Determine the [x, y] coordinate at the center of the cell enclosing the given text.  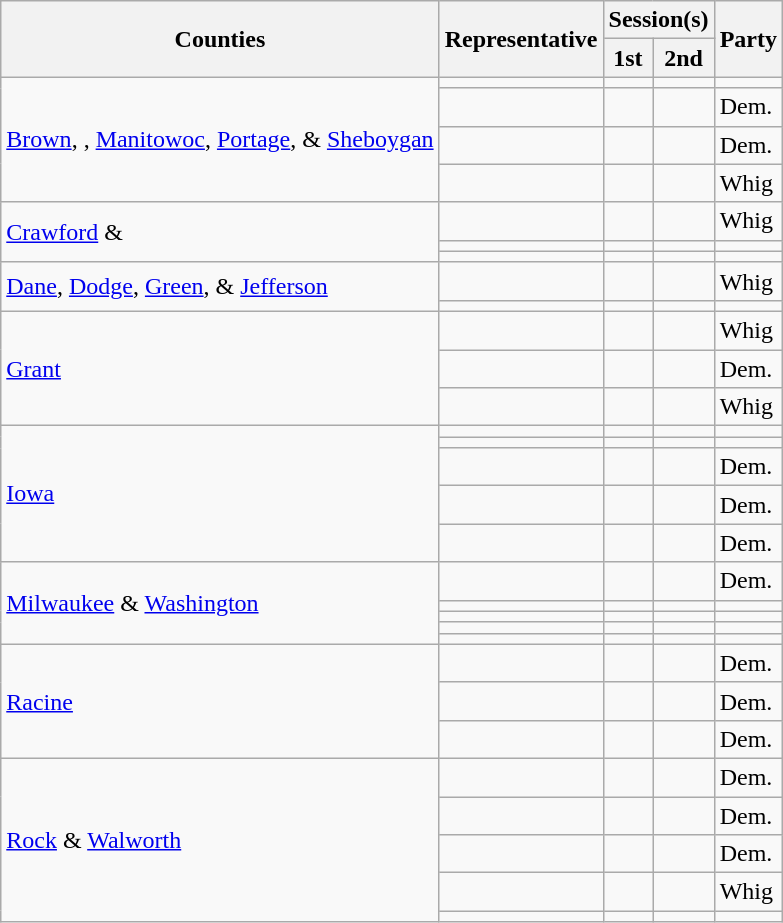
Representative [521, 39]
2nd [684, 58]
Session(s) [658, 20]
Racine [220, 701]
1st [628, 58]
Grant [220, 368]
Iowa [220, 494]
Rock & Walworth [220, 840]
Dane, Dodge, Green, & Jefferson [220, 286]
Brown, , Manitowoc, Portage, & Sheboygan [220, 140]
Party [748, 39]
Counties [220, 39]
Milwaukee & Washington [220, 603]
Crawford & [220, 232]
